From the cell containing the given text, extract its center point as [x, y] coordinate. 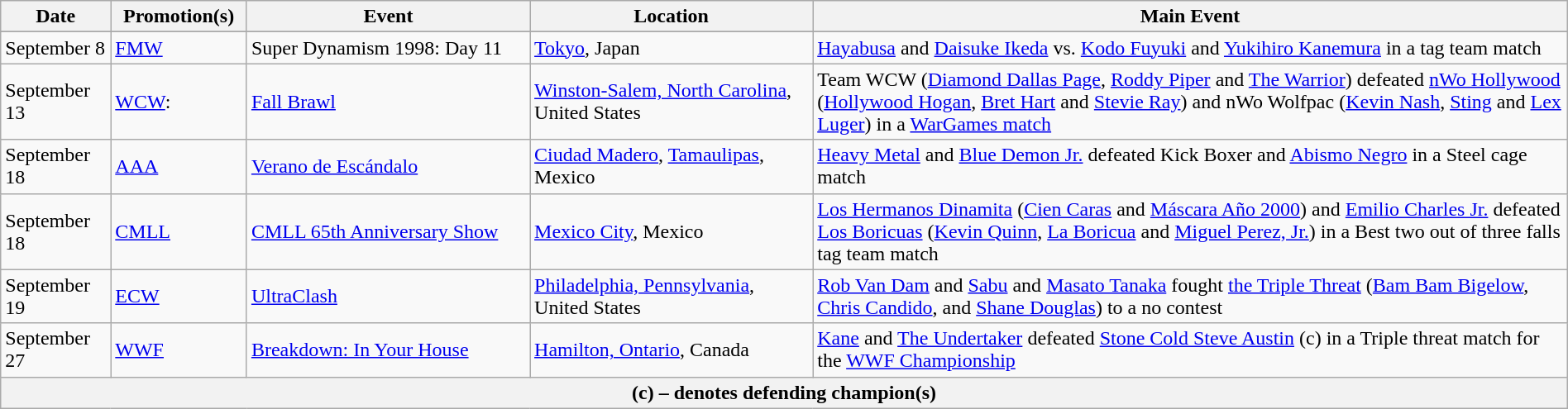
(c) – denotes defending champion(s) [784, 392]
Main Event [1191, 17]
AAA [179, 167]
CMLL 65th Anniversary Show [388, 231]
Breakdown: In Your House [388, 350]
Rob Van Dam and Sabu and Masato Tanaka fought the Triple Threat (Bam Bam Bigelow, Chris Candido, and Shane Douglas) to a no contest [1191, 296]
UltraClash [388, 296]
September 19 [56, 296]
WCW: [179, 102]
Fall Brawl [388, 102]
Hamilton, Ontario, Canada [672, 350]
Winston-Salem, North Carolina, United States [672, 102]
September 8 [56, 48]
Location [672, 17]
September 27 [56, 350]
WWF [179, 350]
Super Dynamism 1998: Day 11 [388, 48]
Philadelphia, Pennsylvania, United States [672, 296]
Event [388, 17]
Ciudad Madero, Tamaulipas, Mexico [672, 167]
Date [56, 17]
CMLL [179, 231]
Verano de Escándalo [388, 167]
September 13 [56, 102]
Tokyo, Japan [672, 48]
Promotion(s) [179, 17]
Hayabusa and Daisuke Ikeda vs. Kodo Fuyuki and Yukihiro Kanemura in a tag team match [1191, 48]
Kane and The Undertaker defeated Stone Cold Steve Austin (c) in a Triple threat match for the WWF Championship [1191, 350]
Mexico City, Mexico [672, 231]
Heavy Metal and Blue Demon Jr. defeated Kick Boxer and Abismo Negro in a Steel cage match [1191, 167]
ECW [179, 296]
FMW [179, 48]
